Return (x, y) of the center of cell containing provided text 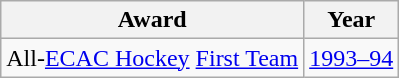
Year (352, 20)
All-ECAC Hockey First Team (152, 58)
Award (152, 20)
1993–94 (352, 58)
